Return the [X, Y] coordinate for the center point of the cell that contains the specified text.  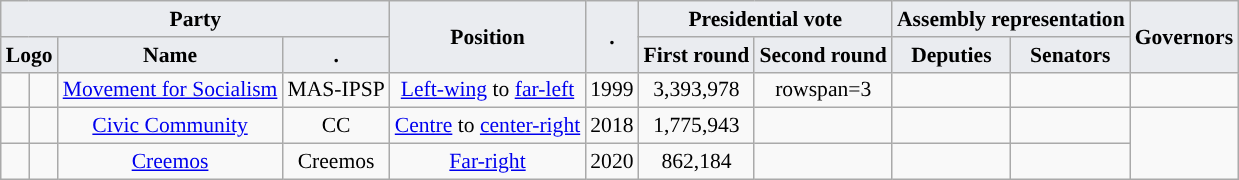
Centre to center-right [488, 126]
Presidential vote [766, 19]
Name [170, 55]
Movement for Socialism [170, 90]
3,393,978 [697, 90]
Assembly representation [1011, 19]
Far-right [488, 162]
862,184 [697, 162]
1,775,943 [697, 126]
2020 [612, 162]
Party [196, 19]
Second round [823, 55]
Senators [1070, 55]
1999 [612, 90]
Left-wing to far-left [488, 90]
Position [488, 36]
MAS-IPSP [336, 90]
Civic Community [170, 126]
rowspan=3 [823, 90]
First round [697, 55]
Logo [30, 55]
2018 [612, 126]
Governors [1184, 36]
Deputies [952, 55]
CC [336, 126]
